Scan for the cell matching the given text and deliver its (X, Y) coordinate at center. 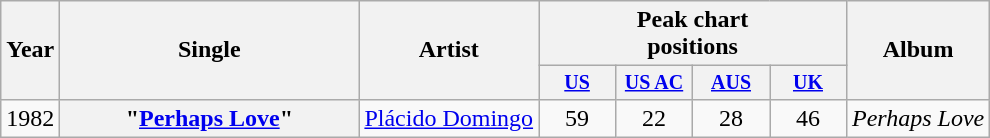
Perhaps Love (918, 118)
46 (808, 118)
Single (210, 50)
"Perhaps Love" (210, 118)
28 (732, 118)
22 (654, 118)
Peak chartpositions (693, 34)
Year (30, 50)
AUS (732, 82)
59 (578, 118)
UK (808, 82)
1982 (30, 118)
Artist (449, 50)
US AC (654, 82)
US (578, 82)
Plácido Domingo (449, 118)
Album (918, 50)
